Search for the cell housing the specified text and yield its (x, y) center coordinate. 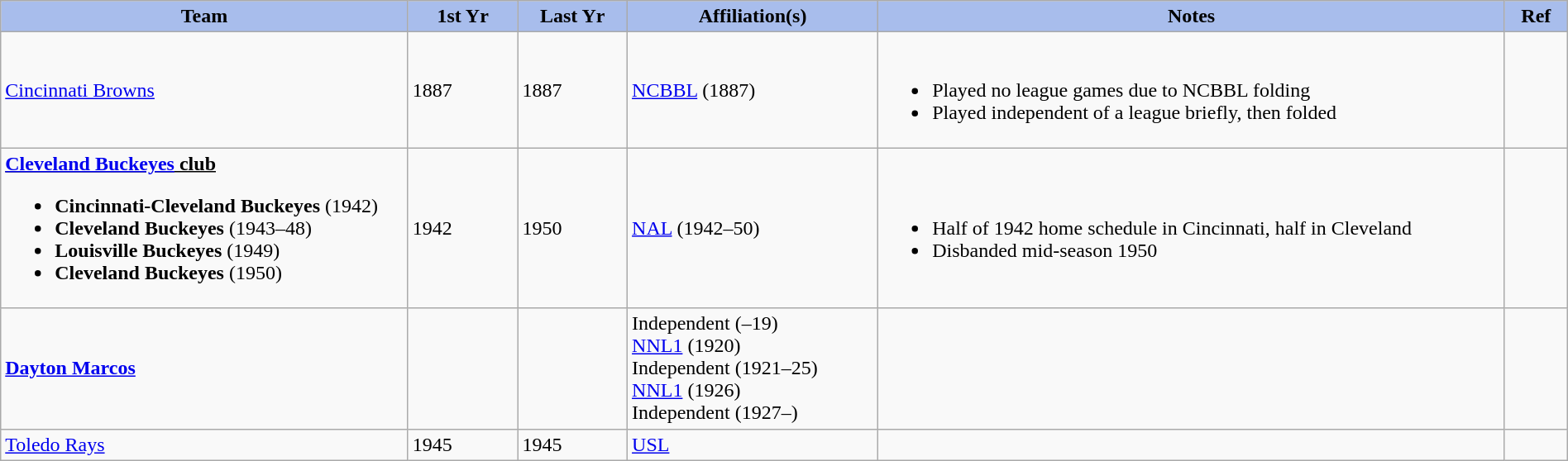
Cincinnati Browns (205, 90)
Independent (–19)NNL1 (1920)Independent (1921–25)NNL1 (1926)Independent (1927–) (753, 368)
Cleveland Buckeyes clubCincinnati-Cleveland Buckeyes (1942)Cleveland Buckeyes (1943–48)Louisville Buckeyes (1949)Cleveland Buckeyes (1950) (205, 228)
NCBBL (1887) (753, 90)
Ref (1536, 17)
Half of 1942 home schedule in Cincinnati, half in ClevelandDisbanded mid-season 1950 (1192, 228)
1950 (572, 228)
USL (753, 444)
NAL (1942–50) (753, 228)
1942 (463, 228)
Last Yr (572, 17)
Team (205, 17)
Notes (1192, 17)
Toledo Rays (205, 444)
1st Yr (463, 17)
Dayton Marcos (205, 368)
Played no league games due to NCBBL foldingPlayed independent of a league briefly, then folded (1192, 90)
Affiliation(s) (753, 17)
